Capture the cell that displays the provided text and extract its (X, Y) central coordinate. 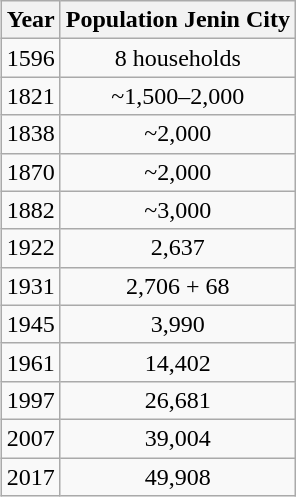
2007 (30, 438)
~3,000 (178, 210)
8 households (178, 58)
1961 (30, 362)
14,402 (178, 362)
1922 (30, 248)
3,990 (178, 324)
1870 (30, 172)
1931 (30, 286)
1882 (30, 210)
49,908 (178, 477)
Population Jenin City (178, 20)
1596 (30, 58)
26,681 (178, 400)
39,004 (178, 438)
Year (30, 20)
1997 (30, 400)
1945 (30, 324)
2,637 (178, 248)
1838 (30, 134)
1821 (30, 96)
2,706 + 68 (178, 286)
2017 (30, 477)
~1,500–2,000 (178, 96)
